Provide the (x, y) coordinate of the cell's center where the given text is located.  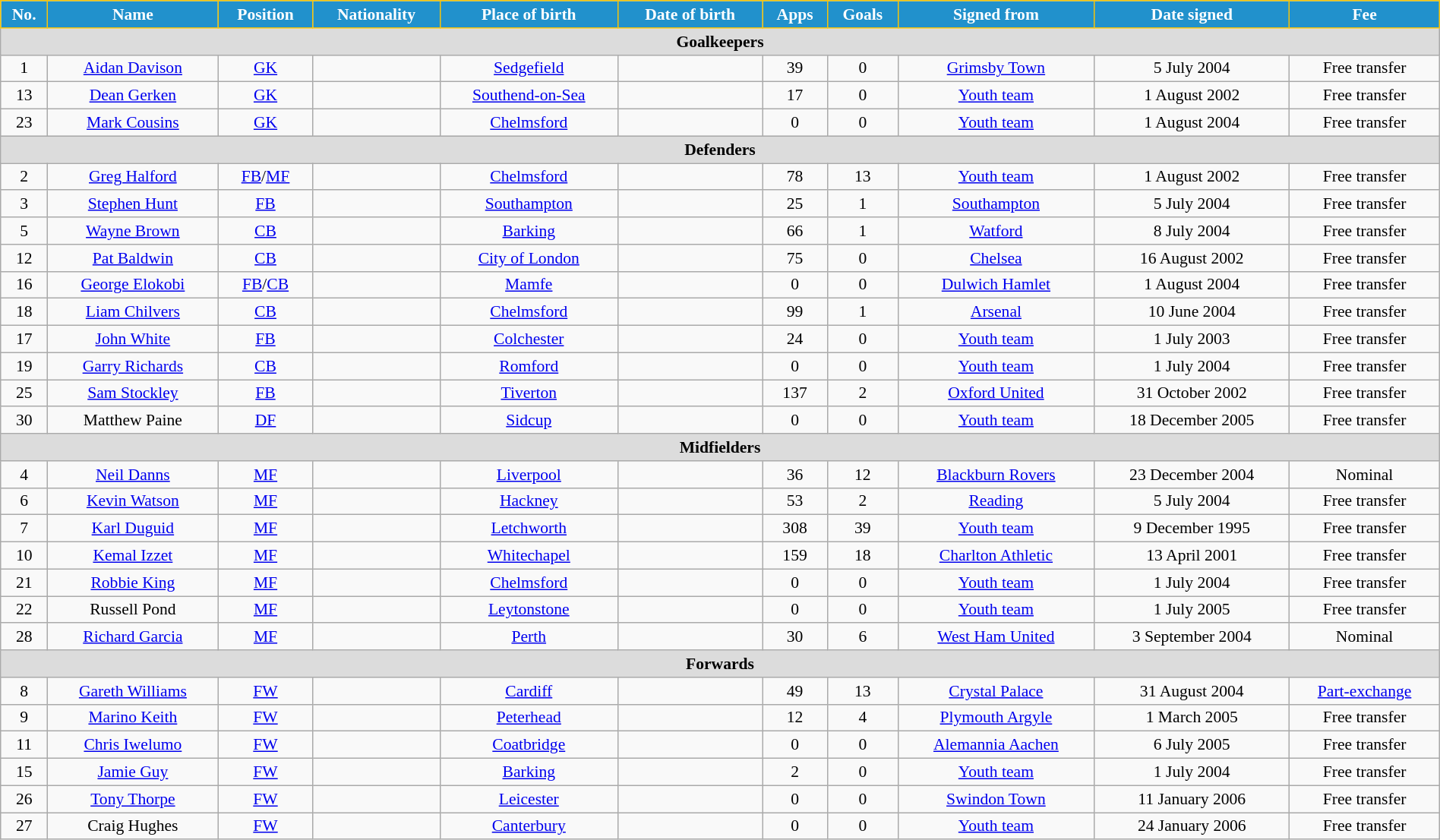
24 January 2006 (1192, 826)
Robbie King (134, 583)
Liam Chilvers (134, 312)
10 June 2004 (1192, 312)
16 August 2002 (1192, 258)
9 (24, 718)
Karl Duguid (134, 529)
Garry Richards (134, 366)
19 (24, 366)
1 July 2005 (1192, 610)
99 (795, 312)
7 (24, 529)
Plymouth Argyle (996, 718)
Sidcup (529, 421)
Russell Pond (134, 610)
Forwards (720, 664)
Oxford United (996, 393)
Kevin Watson (134, 501)
6 July 2005 (1192, 745)
10 (24, 556)
Peterhead (529, 718)
Date of birth (690, 14)
Greg Halford (134, 177)
Fee (1364, 14)
Pat Baldwin (134, 258)
No. (24, 14)
78 (795, 177)
Reading (996, 501)
Stephen Hunt (134, 204)
Goals (863, 14)
Sedgefield (529, 68)
Goalkeepers (720, 42)
Southend-on-Sea (529, 96)
53 (795, 501)
Colchester (529, 339)
26 (24, 799)
George Elokobi (134, 285)
Dulwich Hamlet (996, 285)
8 (24, 691)
Gareth Williams (134, 691)
Grimsby Town (996, 68)
Letchworth (529, 529)
Alemannia Aachen (996, 745)
Swindon Town (996, 799)
1 March 2005 (1192, 718)
Craig Hughes (134, 826)
John White (134, 339)
66 (795, 231)
Wayne Brown (134, 231)
16 (24, 285)
308 (795, 529)
Jamie Guy (134, 772)
Whitechapel (529, 556)
Name (134, 14)
23 December 2004 (1192, 475)
Leytonstone (529, 610)
DF (266, 421)
Nationality (377, 14)
Romford (529, 366)
5 (24, 231)
36 (795, 475)
137 (795, 393)
Chelsea (996, 258)
Neil Danns (134, 475)
Richard Garcia (134, 637)
8 July 2004 (1192, 231)
15 (24, 772)
Midfielders (720, 447)
Tiverton (529, 393)
23 (24, 123)
Mamfe (529, 285)
49 (795, 691)
159 (795, 556)
Sam Stockley (134, 393)
Position (266, 14)
13 April 2001 (1192, 556)
West Ham United (996, 637)
3 September 2004 (1192, 637)
City of London (529, 258)
22 (24, 610)
Liverpool (529, 475)
Mark Cousins (134, 123)
Crystal Palace (996, 691)
Charlton Athletic (996, 556)
Kemal Izzet (134, 556)
Cardiff (529, 691)
Canterbury (529, 826)
Marino Keith (134, 718)
24 (795, 339)
9 December 1995 (1192, 529)
11 January 2006 (1192, 799)
Coatbridge (529, 745)
Dean Gerken (134, 96)
Place of birth (529, 14)
Tony Thorpe (134, 799)
Apps (795, 14)
28 (24, 637)
Hackney (529, 501)
31 August 2004 (1192, 691)
Perth (529, 637)
18 December 2005 (1192, 421)
21 (24, 583)
Blackburn Rovers (996, 475)
FB/MF (266, 177)
Defenders (720, 150)
1 July 2003 (1192, 339)
Aidan Davison (134, 68)
11 (24, 745)
3 (24, 204)
Arsenal (996, 312)
Date signed (1192, 14)
31 October 2002 (1192, 393)
27 (24, 826)
Signed from (996, 14)
Leicester (529, 799)
Chris Iwelumo (134, 745)
Watford (996, 231)
FB/CB (266, 285)
Matthew Paine (134, 421)
75 (795, 258)
Part-exchange (1364, 691)
